Search for the cell housing the specified text and yield its (X, Y) center coordinate. 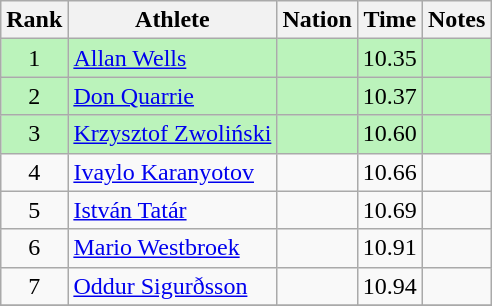
Allan Wells (172, 58)
10.69 (390, 210)
10.94 (390, 286)
Mario Westbroek (172, 248)
Nation (317, 20)
10.91 (390, 248)
10.66 (390, 172)
Don Quarrie (172, 96)
6 (34, 248)
7 (34, 286)
Time (390, 20)
Ivaylo Karanyotov (172, 172)
Rank (34, 20)
Krzysztof Zwoliński (172, 134)
10.35 (390, 58)
Notes (456, 20)
Oddur Sigurðsson (172, 286)
10.60 (390, 134)
István Tatár (172, 210)
5 (34, 210)
Athlete (172, 20)
1 (34, 58)
2 (34, 96)
10.37 (390, 96)
3 (34, 134)
4 (34, 172)
